Provide the [x, y] coordinate of the cell's center where the given text is located.  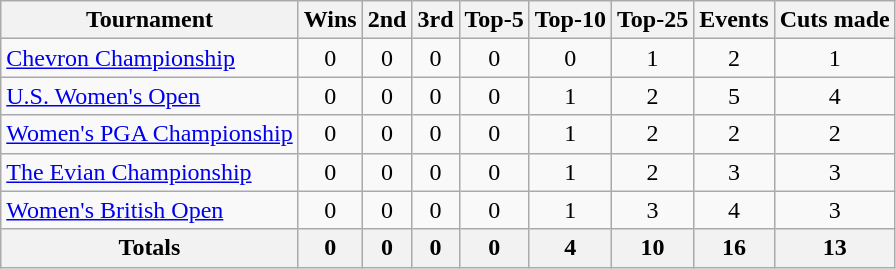
2nd [387, 20]
Top-10 [570, 20]
Events [734, 20]
Chevron Championship [150, 58]
The Evian Championship [150, 172]
16 [734, 248]
5 [734, 96]
Cuts made [834, 20]
10 [652, 248]
13 [834, 248]
Top-5 [494, 20]
Women's British Open [150, 210]
Totals [150, 248]
U.S. Women's Open [150, 96]
Wins [330, 20]
Top-25 [652, 20]
Tournament [150, 20]
Women's PGA Championship [150, 134]
3rd [436, 20]
